Determine the (x, y) coordinate at the center of the cell enclosing the given text.  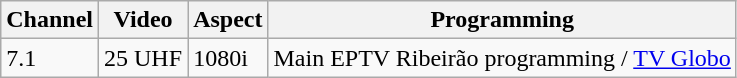
Main EPTV Ribeirão programming / TV Globo (502, 58)
Channel (50, 20)
7.1 (50, 58)
25 UHF (144, 58)
Video (144, 20)
1080i (228, 58)
Aspect (228, 20)
Programming (502, 20)
